Identify which cell holds the provided text, then report its [x, y] central coordinate. 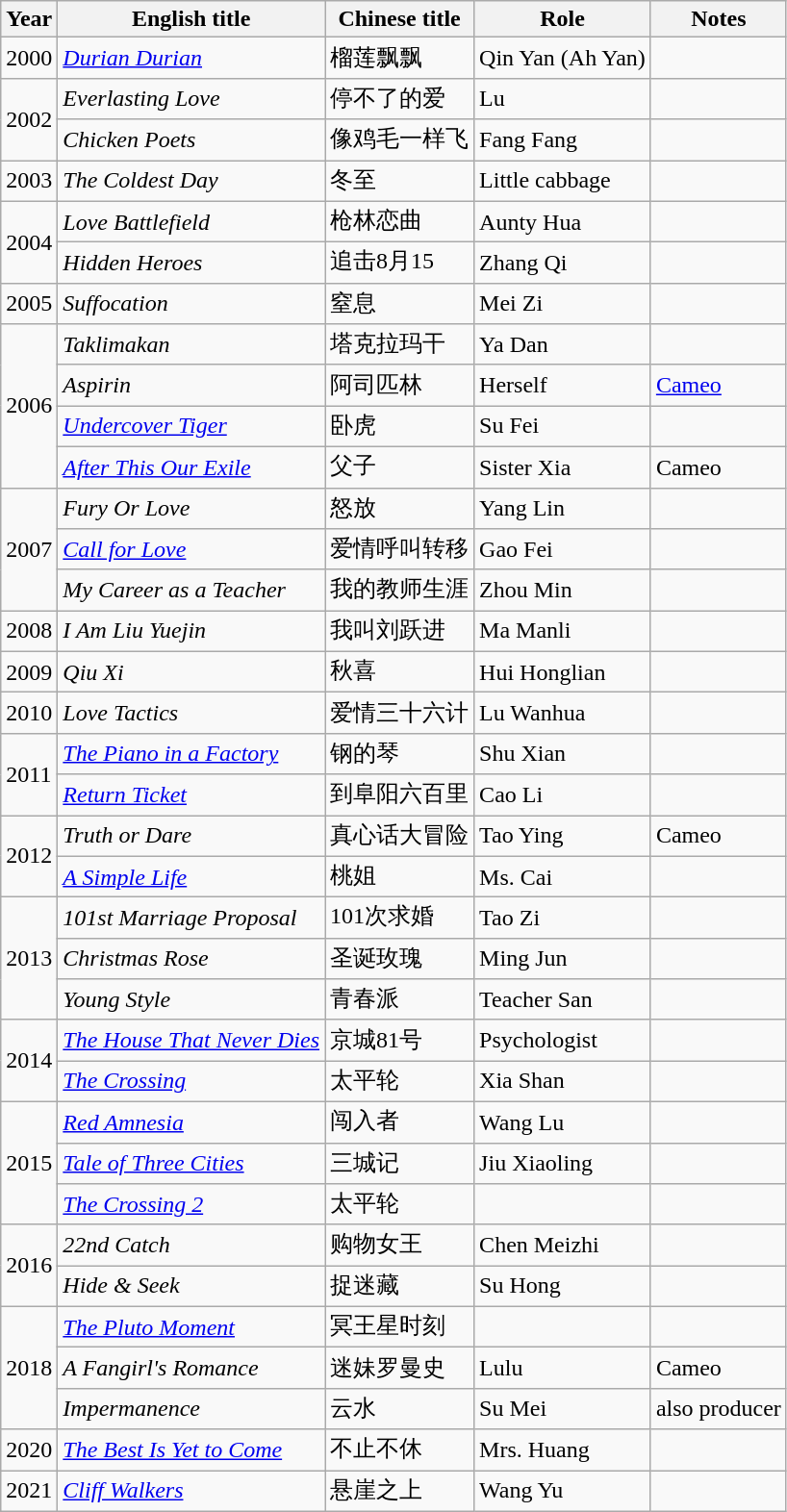
2014 [29, 1060]
Fury Or Love [191, 508]
A Fangirl's Romance [191, 1368]
Shu Xian [563, 754]
桃姐 [400, 877]
窒息 [400, 304]
榴莲飘飘 [400, 58]
Wang Yu [563, 1491]
京城81号 [400, 1041]
The Piano in a Factory [191, 754]
像鸡毛一样飞 [400, 140]
2006 [29, 406]
Zhang Qi [563, 264]
Su Fei [563, 427]
My Career as a Teacher [191, 591]
22nd Catch [191, 1245]
101次求婚 [400, 918]
Truth or Dare [191, 837]
Hidden Heroes [191, 264]
Everlasting Love [191, 98]
Ming Jun [563, 958]
Suffocation [191, 304]
悬崖之上 [400, 1491]
阿司匹林 [400, 385]
2021 [29, 1491]
2002 [29, 119]
2011 [29, 773]
Gao Fei [563, 550]
2020 [29, 1450]
Red Amnesia [191, 1121]
Su Mei [563, 1408]
Cao Li [563, 794]
Aspirin [191, 385]
钢的琴 [400, 754]
Lulu [563, 1368]
2004 [29, 242]
2007 [29, 549]
The House That Never Dies [191, 1041]
Psychologist [563, 1041]
Impermanence [191, 1408]
父子 [400, 467]
Aunty Hua [563, 221]
The Crossing 2 [191, 1204]
迷妹罗曼史 [400, 1368]
The Crossing [191, 1081]
2018 [29, 1368]
A Simple Life [191, 877]
2016 [29, 1266]
Qin Yan (Ah Yan) [563, 58]
Chen Meizhi [563, 1245]
圣诞玫瑰 [400, 958]
Ma Manli [563, 631]
Yang Lin [563, 508]
捉迷藏 [400, 1287]
Mei Zi [563, 304]
秋喜 [400, 671]
Little cabbage [563, 181]
2005 [29, 304]
Return Ticket [191, 794]
Lu Wanhua [563, 714]
2015 [29, 1163]
不止不休 [400, 1450]
2013 [29, 959]
怒放 [400, 508]
爱情三十六计 [400, 714]
Jiu Xiaoling [563, 1164]
Christmas Rose [191, 958]
三城记 [400, 1164]
2008 [29, 631]
爱情呼叫转移 [400, 550]
Durian Durian [191, 58]
English title [191, 19]
Love Battlefield [191, 221]
I Am Liu Yuejin [191, 631]
青春派 [400, 1000]
Notes [718, 19]
Hide & Seek [191, 1287]
2000 [29, 58]
Herself [563, 385]
The Coldest Day [191, 181]
Fang Fang [563, 140]
Teacher San [563, 1000]
追击8月15 [400, 264]
Wang Lu [563, 1121]
2009 [29, 671]
Cliff Walkers [191, 1491]
also producer [718, 1408]
101st Marriage Proposal [191, 918]
Hui Honglian [563, 671]
Qiu Xi [191, 671]
冥王星时刻 [400, 1327]
2003 [29, 181]
Sister Xia [563, 467]
卧虎 [400, 427]
Ms. Cai [563, 877]
塔克拉玛干 [400, 344]
购物女王 [400, 1245]
Lu [563, 98]
Xia Shan [563, 1081]
Role [563, 19]
After This Our Exile [191, 467]
The Best Is Yet to Come [191, 1450]
Tao Zi [563, 918]
2012 [29, 856]
Year [29, 19]
Taklimakan [191, 344]
Su Hong [563, 1287]
Tao Ying [563, 837]
枪林恋曲 [400, 221]
停不了的爱 [400, 98]
冬至 [400, 181]
云水 [400, 1408]
Undercover Tiger [191, 427]
闯入者 [400, 1121]
The Pluto Moment [191, 1327]
真心话大冒险 [400, 837]
Love Tactics [191, 714]
我的教师生涯 [400, 591]
Mrs. Huang [563, 1450]
Tale of Three Cities [191, 1164]
Ya Dan [563, 344]
Call for Love [191, 550]
2010 [29, 714]
我叫刘跃进 [400, 631]
到阜阳六百里 [400, 794]
Chicken Poets [191, 140]
Zhou Min [563, 591]
Chinese title [400, 19]
Young Style [191, 1000]
